Return the [x, y] coordinate for the center point of the cell that contains the specified text.  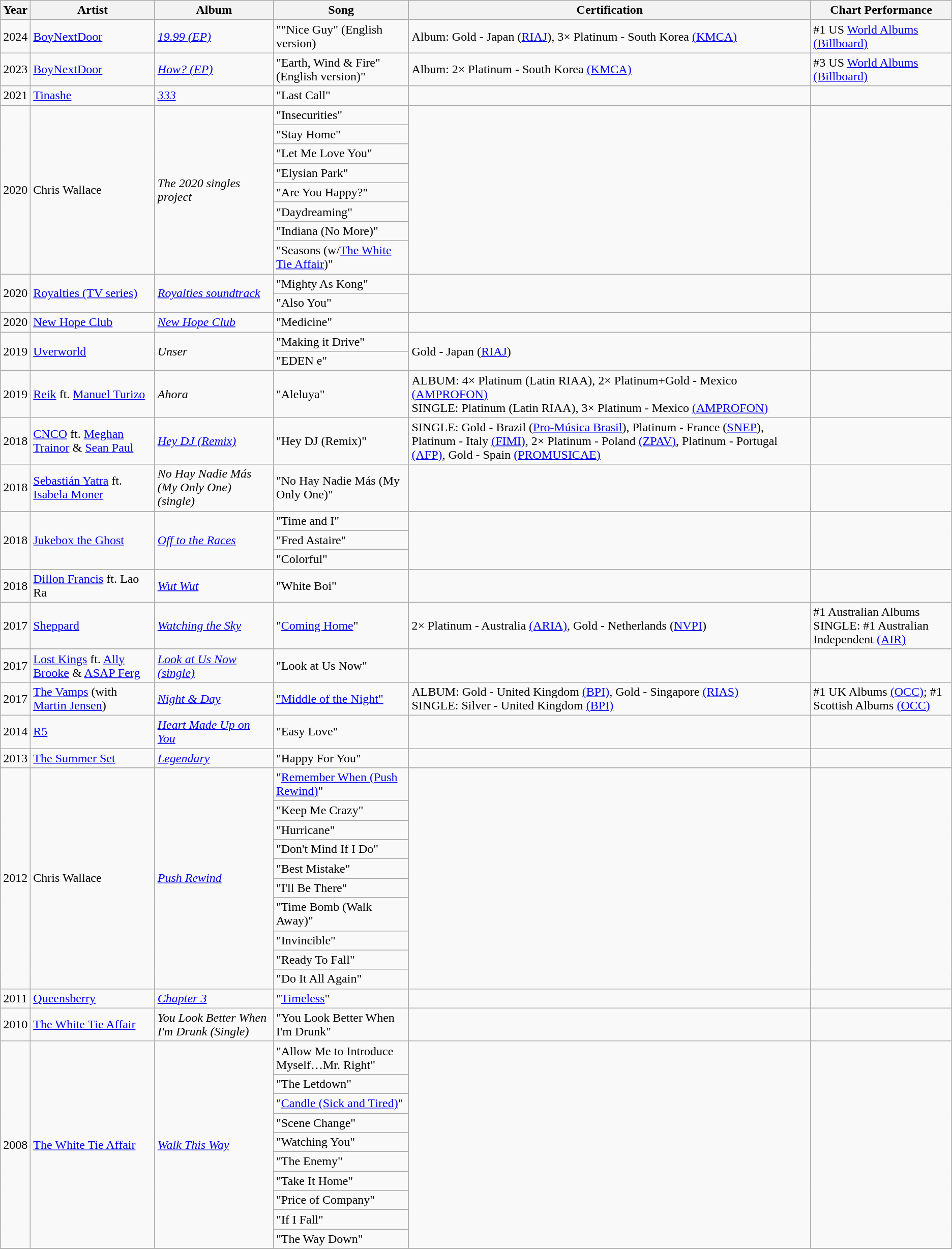
"Coming Home" [341, 626]
Artist [93, 10]
Album: 2× Platinum - South Korea (KMCA) [610, 69]
"Making it Drive" [341, 342]
"Don't Mind If I Do" [341, 849]
"Time Bomb (Walk Away)" [341, 914]
Album [214, 10]
"Daydreaming" [341, 212]
"Invincible" [341, 940]
The 2020 singles project [214, 190]
Heart Made Up on You [214, 731]
Unser [214, 351]
"Time and I" [341, 521]
Sebastián Yatra ft. Isabela Moner [93, 488]
"Scene Change" [341, 1122]
"The Letdown" [341, 1084]
"Are You Happy?" [341, 192]
"The Way Down" [341, 1239]
"EDEN e" [341, 361]
"Watching You" [341, 1142]
"Insecurities" [341, 115]
"Do It All Again" [341, 979]
Push Rewind [214, 879]
19.99 (EP) [214, 37]
#1 US World Albums (Billboard) [881, 37]
Gold - Japan (RIAJ) [610, 351]
2021 [15, 96]
Hey DJ (Remix) [214, 441]
Wut Wut [214, 586]
2008 [15, 1145]
Album: Gold - Japan (RIAJ), 3× Platinum - South Korea (KMCA) [610, 37]
"Hey DJ (Remix)" [341, 441]
"You Look Better When I'm Drunk" [341, 1024]
Queensberry [93, 998]
"Easy Love" [341, 731]
"Take It Home" [341, 1181]
"Middle of the Night" [341, 699]
333 [214, 96]
"Price of Company" [341, 1200]
Dillon Francis ft. Lao Ra [93, 586]
No Hay Nadie Más (My Only One) (single) [214, 488]
"Last Call" [341, 96]
ALBUM: Gold - United Kingdom (BPI), Gold - Singapore (RIAS)SINGLE: Silver - United Kingdom (BPI) [610, 699]
2013 [15, 758]
"Medicine" [341, 322]
Watching the Sky [214, 626]
"Stay Home" [341, 134]
#1 Australian Albums SINGLE: #1 Australian Independent (AIR) [881, 626]
"Seasons (w/The White Tie Affair)" [341, 257]
Walk This Way [214, 1145]
Royalties (TV series) [93, 293]
CNCO ft. Meghan Trainor & Sean Paul [93, 441]
Jukebox the Ghost [93, 540]
Ahora [214, 394]
2023 [15, 69]
"Allow Me to Introduce Myself…Mr. Right" [341, 1058]
Year [15, 10]
Certification [610, 10]
"Remember When (Push Rewind)" [341, 784]
"White Boi" [341, 586]
"Fred Astaire" [341, 540]
"Happy For You" [341, 758]
Uverworld [93, 351]
ALBUM: 4× Platinum (Latin RIAA), 2× Platinum+Gold - Mexico (AMPROFON)SINGLE: Platinum (Latin RIAA), 3× Platinum - Mexico (AMPROFON) [610, 394]
You Look Better When I'm Drunk (Single) [214, 1024]
""Nice Guy" (English version) [341, 37]
The Summer Set [93, 758]
Reik ft. Manuel Turizo [93, 394]
"Mighty As Kong" [341, 283]
"No Hay Nadie Más (My Only One)" [341, 488]
R5 [93, 731]
"Earth, Wind & Fire" (English version)" [341, 69]
#3 US World Albums (Billboard) [881, 69]
Chart Performance [881, 10]
2024 [15, 37]
Look at Us Now (single) [214, 665]
How? (EP) [214, 69]
Royalties soundtrack [214, 293]
"Timeless" [341, 998]
"Aleluya" [341, 394]
Night & Day [214, 699]
"Elysian Park" [341, 173]
Song [341, 10]
"Indiana (No More)" [341, 231]
Sheppard [93, 626]
"Colorful" [341, 559]
"Keep Me Crazy" [341, 811]
Chapter 3 [214, 998]
Off to the Races [214, 540]
"Look at Us Now" [341, 665]
"Ready To Fall" [341, 960]
"Let Me Love You" [341, 154]
"Also You" [341, 303]
2× Platinum - Australia (ARIA), Gold - Netherlands (NVPI) [610, 626]
#1 UK Albums (OCC); #1 Scottish Albums (OCC) [881, 699]
2014 [15, 731]
Legendary [214, 758]
2010 [15, 1024]
2011 [15, 998]
"Best Mistake" [341, 869]
"Hurricane" [341, 830]
The Vamps (with Martin Jensen) [93, 699]
"Candle (Sick and Tired)" [341, 1103]
"The Enemy" [341, 1162]
"I'll Be There" [341, 888]
2012 [15, 879]
Tinashe [93, 96]
Lost Kings ft. Ally Brooke & ASAP Ferg [93, 665]
"If I Fall" [341, 1220]
